Return (x, y) of the center of cell containing provided text 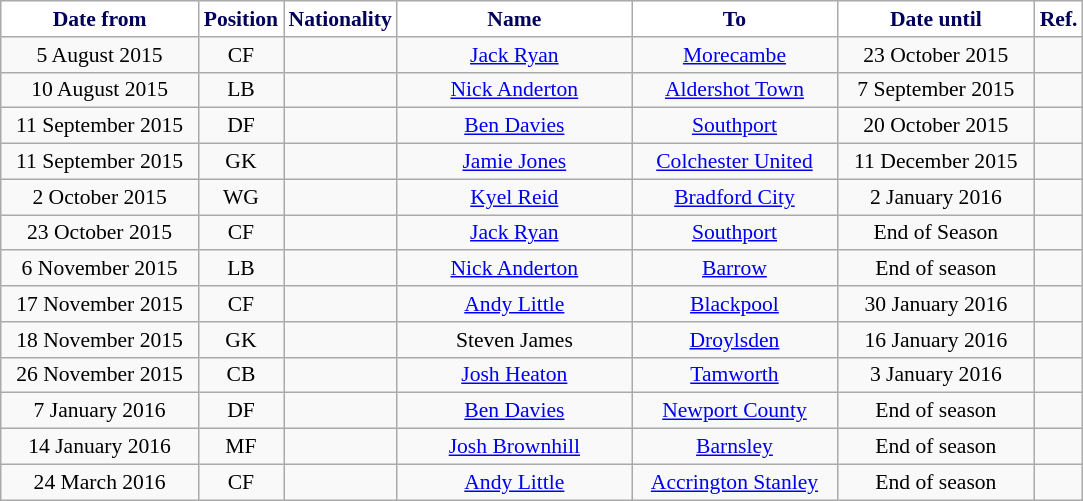
Name (514, 19)
Barnsley (734, 447)
14 January 2016 (100, 447)
6 November 2015 (100, 269)
Date from (100, 19)
WG (240, 197)
Josh Brownhill (514, 447)
Jamie Jones (514, 162)
17 November 2015 (100, 304)
Date until (936, 19)
2 October 2015 (100, 197)
26 November 2015 (100, 375)
Position (240, 19)
10 August 2015 (100, 90)
MF (240, 447)
Ref. (1059, 19)
16 January 2016 (936, 340)
20 October 2015 (936, 126)
18 November 2015 (100, 340)
To (734, 19)
Droylsden (734, 340)
3 January 2016 (936, 375)
Steven James (514, 340)
2 January 2016 (936, 197)
End of Season (936, 233)
Bradford City (734, 197)
Nationality (340, 19)
Barrow (734, 269)
Kyel Reid (514, 197)
7 September 2015 (936, 90)
11 December 2015 (936, 162)
CB (240, 375)
Aldershot Town (734, 90)
5 August 2015 (100, 55)
24 March 2016 (100, 482)
Josh Heaton (514, 375)
Newport County (734, 411)
Accrington Stanley (734, 482)
30 January 2016 (936, 304)
Tamworth (734, 375)
Blackpool (734, 304)
Morecambe (734, 55)
7 January 2016 (100, 411)
Colchester United (734, 162)
